Search for the cell housing the specified text and yield its [x, y] center coordinate. 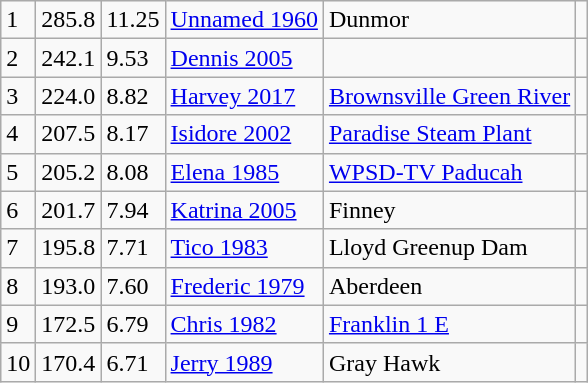
201.7 [68, 210]
170.4 [68, 362]
Dunmor [449, 20]
Isidore 2002 [244, 134]
285.8 [68, 20]
Aberdeen [449, 286]
8.08 [133, 172]
172.5 [68, 324]
Jerry 1989 [244, 362]
6.79 [133, 324]
10 [18, 362]
Franklin 1 E [449, 324]
Unnamed 1960 [244, 20]
4 [18, 134]
6.71 [133, 362]
Harvey 2017 [244, 96]
7.60 [133, 286]
1 [18, 20]
7.94 [133, 210]
WPSD-TV Paducah [449, 172]
Tico 1983 [244, 248]
Brownsville Green River [449, 96]
Elena 1985 [244, 172]
9.53 [133, 58]
8.82 [133, 96]
Chris 1982 [244, 324]
3 [18, 96]
224.0 [68, 96]
195.8 [68, 248]
7 [18, 248]
Gray Hawk [449, 362]
5 [18, 172]
11.25 [133, 20]
Katrina 2005 [244, 210]
7.71 [133, 248]
Finney [449, 210]
207.5 [68, 134]
Dennis 2005 [244, 58]
8.17 [133, 134]
193.0 [68, 286]
242.1 [68, 58]
8 [18, 286]
6 [18, 210]
205.2 [68, 172]
9 [18, 324]
Paradise Steam Plant [449, 134]
2 [18, 58]
Frederic 1979 [244, 286]
Lloyd Greenup Dam [449, 248]
